Detect which cell encompasses the target text, then output its (X, Y) center coordinate. 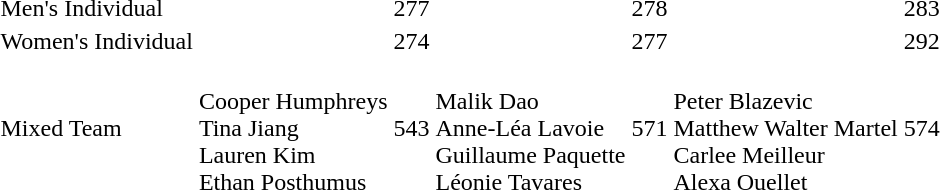
274 (412, 41)
277 (650, 41)
